Pinpoint the cell where the given text exists, returning its [X, Y] midpoint coordinate. 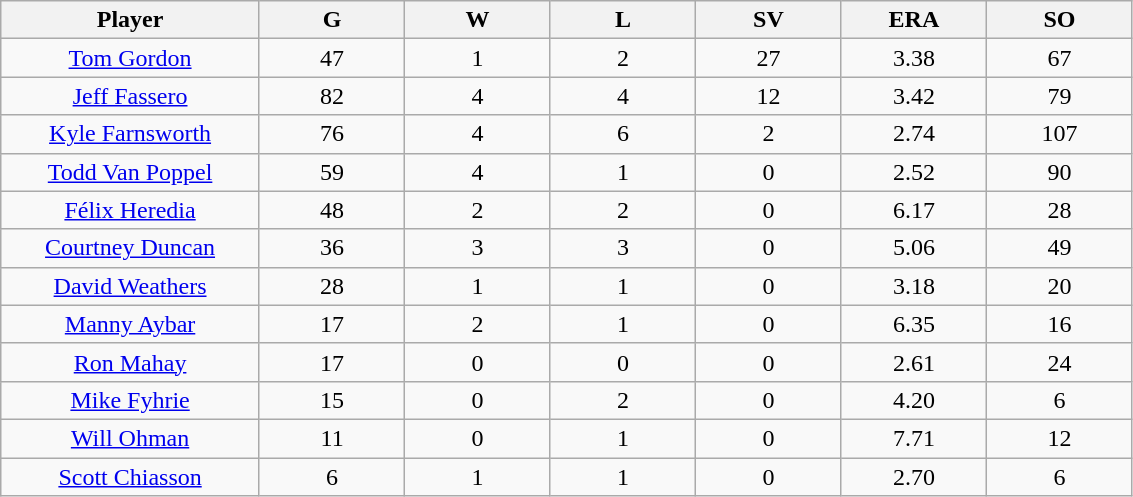
Jeff Fassero [130, 96]
16 [1060, 324]
11 [332, 438]
5.06 [914, 248]
6.17 [914, 210]
2.74 [914, 134]
2.61 [914, 362]
20 [1060, 286]
3.42 [914, 96]
15 [332, 400]
Manny Aybar [130, 324]
82 [332, 96]
76 [332, 134]
Mike Fyhrie [130, 400]
7.71 [914, 438]
Tom Gordon [130, 58]
Félix Heredia [130, 210]
Scott Chiasson [130, 477]
G [332, 20]
2.52 [914, 172]
24 [1060, 362]
ERA [914, 20]
SO [1060, 20]
Todd Van Poppel [130, 172]
107 [1060, 134]
Kyle Farnsworth [130, 134]
90 [1060, 172]
59 [332, 172]
Will Ohman [130, 438]
49 [1060, 248]
48 [332, 210]
47 [332, 58]
Player [130, 20]
Courtney Duncan [130, 248]
David Weathers [130, 286]
Ron Mahay [130, 362]
67 [1060, 58]
3.38 [914, 58]
27 [768, 58]
W [478, 20]
SV [768, 20]
79 [1060, 96]
L [622, 20]
36 [332, 248]
2.70 [914, 477]
3.18 [914, 286]
4.20 [914, 400]
6.35 [914, 324]
